Return (X, Y) of the center of cell containing provided text 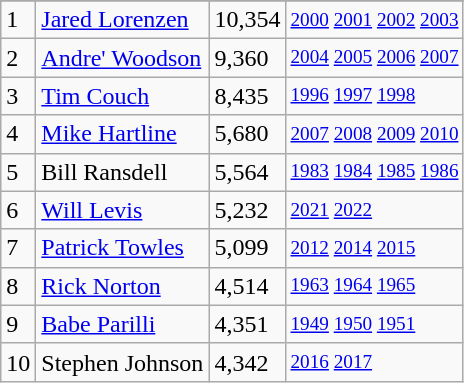
5,680 (248, 134)
2007 2008 2009 2010 (374, 134)
Mike Hartline (122, 134)
Stephen Johnson (122, 362)
7 (18, 248)
4,351 (248, 324)
5 (18, 172)
2000 2001 2002 2003 (374, 20)
Jared Lorenzen (122, 20)
6 (18, 210)
Rick Norton (122, 286)
5,564 (248, 172)
4,514 (248, 286)
8 (18, 286)
1983 1984 1985 1986 (374, 172)
Babe Parilli (122, 324)
2016 2017 (374, 362)
9,360 (248, 58)
2021 2022 (374, 210)
3 (18, 96)
Bill Ransdell (122, 172)
4,342 (248, 362)
5,232 (248, 210)
Andre' Woodson (122, 58)
1963 1964 1965 (374, 286)
2012 2014 2015 (374, 248)
8,435 (248, 96)
4 (18, 134)
9 (18, 324)
Tim Couch (122, 96)
Will Levis (122, 210)
1949 1950 1951 (374, 324)
1 (18, 20)
Patrick Towles (122, 248)
5,099 (248, 248)
10,354 (248, 20)
2004 2005 2006 2007 (374, 58)
2 (18, 58)
1996 1997 1998 (374, 96)
10 (18, 362)
